From the cell containing the given text, extract its center point as [x, y] coordinate. 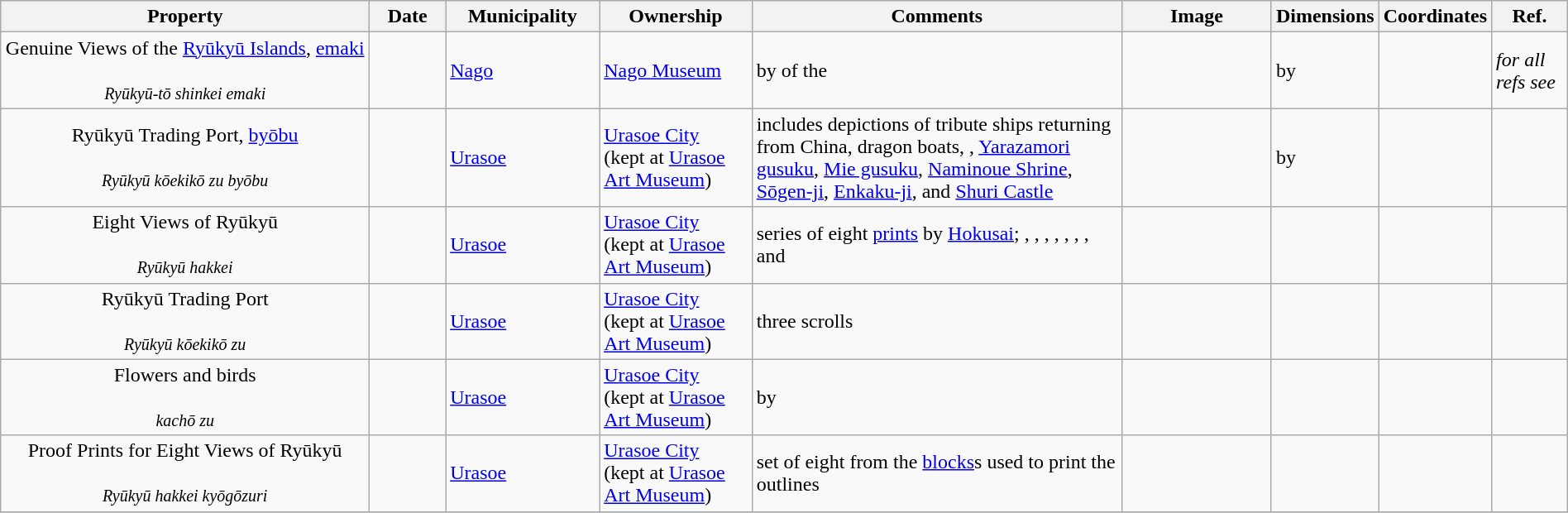
Comments [936, 17]
Dimensions [1325, 17]
Nago [523, 70]
Eight Views of RyūkyūRyūkyū hakkei [185, 245]
by of the [936, 70]
three scrolls [936, 321]
Coordinates [1435, 17]
Property [185, 17]
for all refs see [1530, 70]
Genuine Views of the Ryūkyū Islands, emakiRyūkyū-tō shinkei emaki [185, 70]
Proof Prints for Eight Views of RyūkyūRyūkyū hakkei kyōgōzuri [185, 473]
set of eight from the blockss used to print the outlines [936, 473]
Ref. [1530, 17]
Ryūkyū Trading Port, byōbuRyūkyū kōekikō zu byōbu [185, 157]
Ownership [676, 17]
Nago Museum [676, 70]
Ryūkyū Trading PortRyūkyū kōekikō zu [185, 321]
Date [408, 17]
Flowers and birdskachō zu [185, 397]
Municipality [523, 17]
series of eight prints by Hokusai; , , , , , , , and [936, 245]
Image [1198, 17]
